Search for the cell housing the specified text and yield its (X, Y) center coordinate. 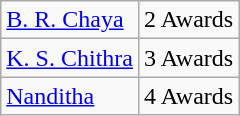
B. R. Chaya (70, 20)
3 Awards (188, 58)
4 Awards (188, 96)
Nanditha (70, 96)
K. S. Chithra (70, 58)
2 Awards (188, 20)
